Return [x, y] of the center of cell containing provided text 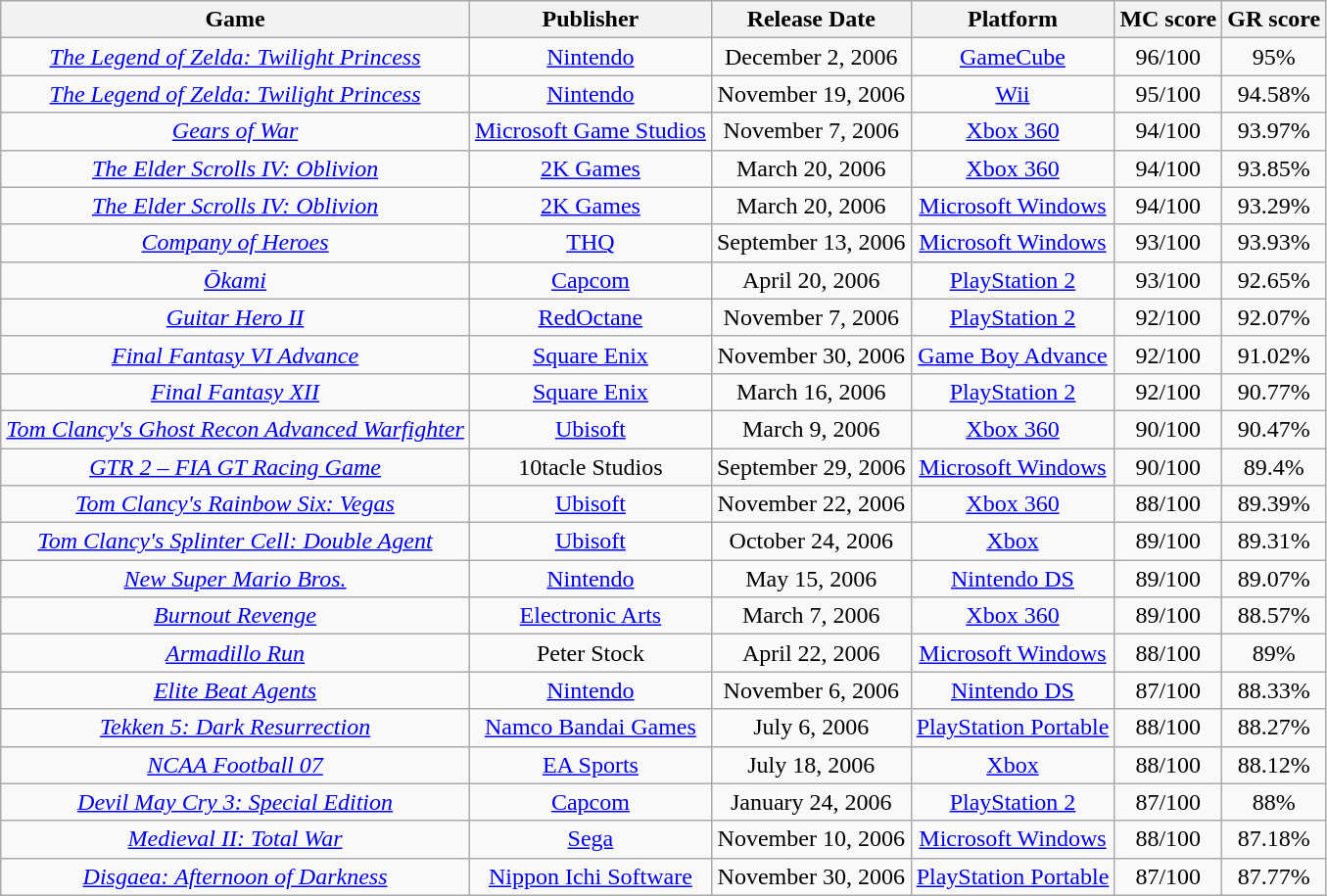
89% [1274, 653]
Platform [1013, 20]
THQ [590, 243]
89.39% [1274, 504]
Tekken 5: Dark Resurrection [235, 728]
Sega [590, 839]
Wii [1013, 94]
90.47% [1274, 429]
88.33% [1274, 690]
Microsoft Game Studios [590, 131]
Tom Clancy's Rainbow Six: Vegas [235, 504]
Disgaea: Afternoon of Darkness [235, 876]
Publisher [590, 20]
Tom Clancy's Splinter Cell: Double Agent [235, 542]
March 9, 2006 [811, 429]
89.31% [1274, 542]
88.57% [1274, 616]
July 18, 2006 [811, 765]
88.12% [1274, 765]
October 24, 2006 [811, 542]
November 6, 2006 [811, 690]
Armadillo Run [235, 653]
Tom Clancy's Ghost Recon Advanced Warfighter [235, 429]
April 20, 2006 [811, 280]
95/100 [1168, 94]
Medieval II: Total War [235, 839]
Final Fantasy VI Advance [235, 354]
December 2, 2006 [811, 57]
89.07% [1274, 579]
New Super Mario Bros. [235, 579]
87.18% [1274, 839]
November 22, 2006 [811, 504]
April 22, 2006 [811, 653]
91.02% [1274, 354]
Electronic Arts [590, 616]
95% [1274, 57]
Peter Stock [590, 653]
92.65% [1274, 280]
Ōkami [235, 280]
Game [235, 20]
November 19, 2006 [811, 94]
93.29% [1274, 206]
88.27% [1274, 728]
November 10, 2006 [811, 839]
January 24, 2006 [811, 802]
Guitar Hero II [235, 317]
88% [1274, 802]
July 6, 2006 [811, 728]
93.97% [1274, 131]
Elite Beat Agents [235, 690]
94.58% [1274, 94]
87.77% [1274, 876]
EA Sports [590, 765]
Release Date [811, 20]
RedOctane [590, 317]
Devil May Cry 3: Special Edition [235, 802]
GameCube [1013, 57]
Final Fantasy XII [235, 392]
93.93% [1274, 243]
March 16, 2006 [811, 392]
Burnout Revenge [235, 616]
GTR 2 – FIA GT Racing Game [235, 467]
93.85% [1274, 168]
MC score [1168, 20]
96/100 [1168, 57]
Gears of War [235, 131]
10tacle Studios [590, 467]
Namco Bandai Games [590, 728]
89.4% [1274, 467]
Company of Heroes [235, 243]
90.77% [1274, 392]
Nippon Ichi Software [590, 876]
March 7, 2006 [811, 616]
September 13, 2006 [811, 243]
NCAA Football 07 [235, 765]
May 15, 2006 [811, 579]
Game Boy Advance [1013, 354]
92.07% [1274, 317]
GR score [1274, 20]
September 29, 2006 [811, 467]
